Return the [x, y] coordinate for the center point of the cell that contains the specified text.  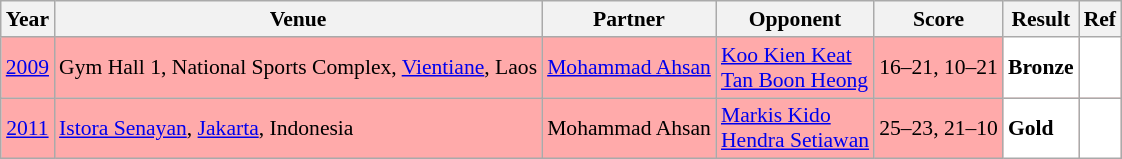
Bronze [1041, 68]
Venue [298, 19]
25–23, 21–10 [938, 128]
Ref [1100, 19]
Gold [1041, 128]
16–21, 10–21 [938, 68]
Year [28, 19]
2009 [28, 68]
Istora Senayan, Jakarta, Indonesia [298, 128]
2011 [28, 128]
Gym Hall 1, National Sports Complex, Vientiane, Laos [298, 68]
Score [938, 19]
Opponent [795, 19]
Koo Kien Keat Tan Boon Heong [795, 68]
Partner [629, 19]
Markis Kido Hendra Setiawan [795, 128]
Result [1041, 19]
